Extract the [X, Y] coordinate from the center of the cell holding the provided text.  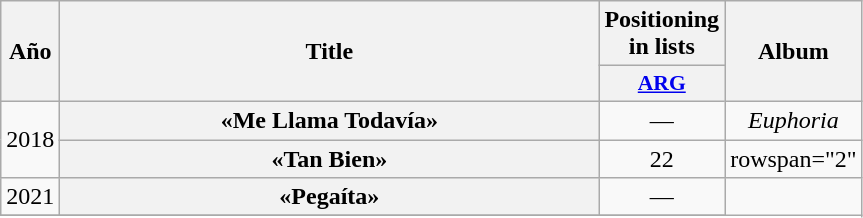
ARG [662, 84]
2018 [30, 139]
Año [30, 52]
«Pegaíta» [330, 197]
22 [662, 159]
Album [794, 52]
rowspan="2" [794, 159]
«Me Llama Todavía» [330, 120]
Euphoria [794, 120]
Positioning in lists [662, 34]
«Tan Bien» [330, 159]
2021 [30, 197]
Title [330, 52]
